From the cell containing the given text, extract its center point as [X, Y] coordinate. 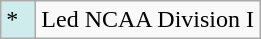
* [18, 20]
Led NCAA Division I [148, 20]
